Find where the given text appears and provide that cell's center as [x, y] coordinate. 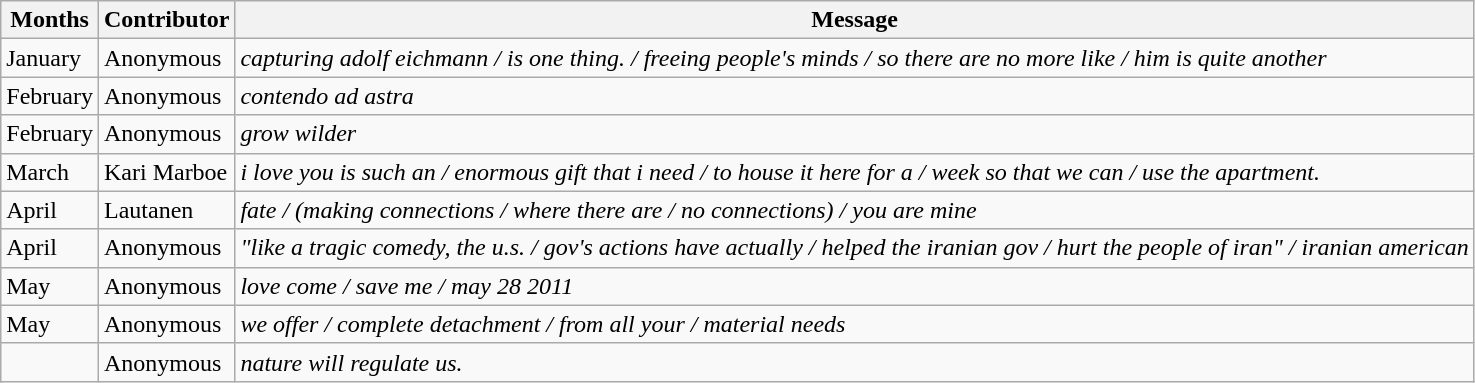
we offer / complete detachment / from all your / material needs [854, 324]
Message [854, 20]
January [50, 58]
Months [50, 20]
i love you is such an / enormous gift that i need / to house it here for a / week so that we can / use the apartment. [854, 172]
Lautanen [166, 210]
contendo ad astra [854, 96]
love come / save me / may 28 2011 [854, 286]
fate / (making connections / where there are / no connections) / you are mine [854, 210]
March [50, 172]
"like a tragic comedy, the u.s. / gov's actions have actually / helped the iranian gov / hurt the people of iran" / iranian american [854, 248]
grow wilder [854, 134]
Contributor [166, 20]
capturing adolf eichmann / is one thing. / freeing people's minds / so there are no more like / him is quite another [854, 58]
Kari Marboe [166, 172]
nature will regulate us. [854, 362]
